Find where the given text appears and provide that cell's center as [x, y] coordinate. 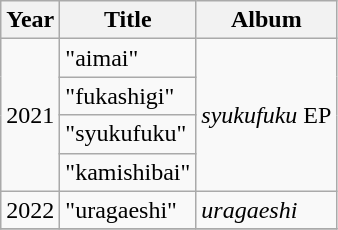
2021 [30, 115]
2022 [30, 210]
"syukufuku" [128, 134]
syukufuku EP [266, 115]
uragaeshi [266, 210]
Year [30, 20]
"kamishibai" [128, 172]
"aimai" [128, 58]
"fukashigi" [128, 96]
Album [266, 20]
"uragaeshi" [128, 210]
Title [128, 20]
